Return [x, y] of the center of cell containing provided text 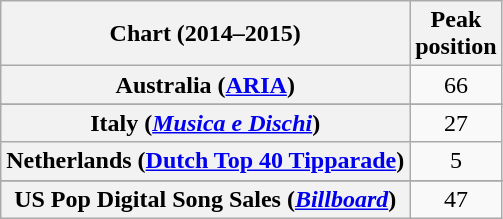
Australia (ARIA) [206, 85]
US Pop Digital Song Sales (Billboard) [206, 199]
Italy (Musica e Dischi) [206, 123]
5 [456, 161]
Netherlands (Dutch Top 40 Tipparade) [206, 161]
Chart (2014–2015) [206, 34]
47 [456, 199]
27 [456, 123]
66 [456, 85]
Peakposition [456, 34]
